Find where the given text appears and provide that cell's center as (X, Y) coordinate. 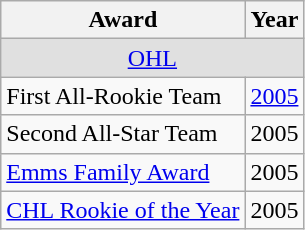
Second All-Star Team (123, 134)
Emms Family Award (123, 172)
Award (123, 20)
First All-Rookie Team (123, 96)
CHL Rookie of the Year (123, 210)
Year (274, 20)
OHL (152, 58)
